Return the (X, Y) coordinate for the center point of the cell that contains the specified text.  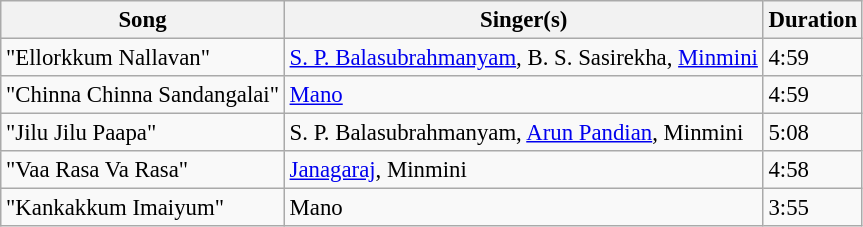
"Chinna Chinna Sandangalai" (143, 95)
"Jilu Jilu Paapa" (143, 133)
"Kankakkum Imaiyum" (143, 208)
"Ellorkkum Nallavan" (143, 58)
Singer(s) (524, 20)
Song (143, 20)
Janagaraj, Minmini (524, 170)
5:08 (812, 133)
S. P. Balasubrahmanyam, B. S. Sasirekha, Minmini (524, 58)
S. P. Balasubrahmanyam, Arun Pandian, Minmini (524, 133)
"Vaa Rasa Va Rasa" (143, 170)
Duration (812, 20)
4:58 (812, 170)
3:55 (812, 208)
